Locate the cell with the specified text and output its [X, Y] center coordinate. 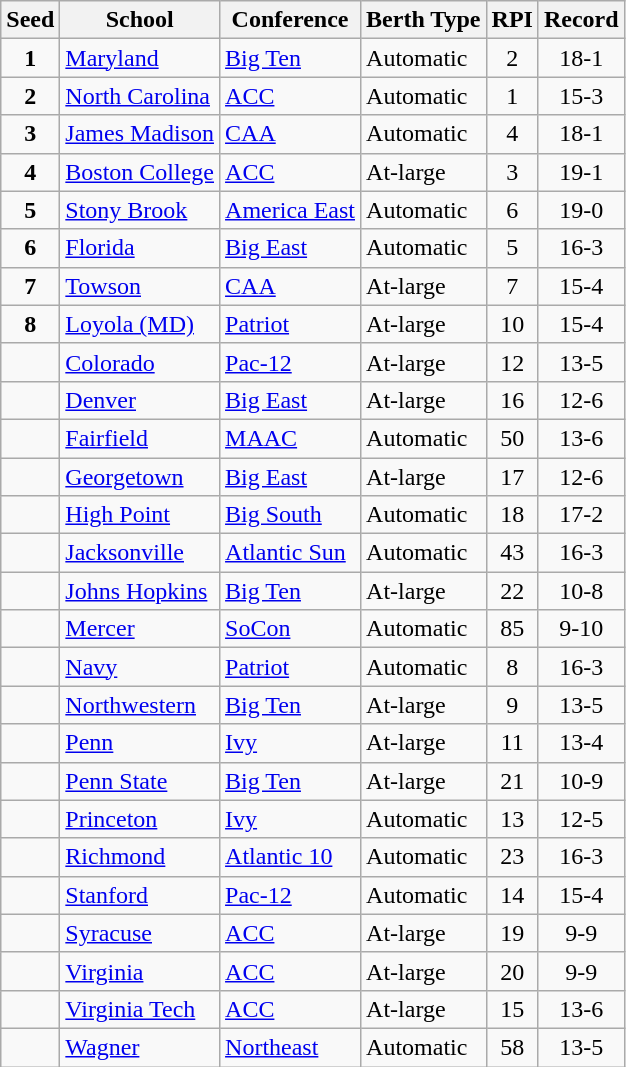
10-8 [581, 591]
11 [512, 743]
10 [512, 324]
Syracuse [140, 933]
Virginia [140, 971]
Towson [140, 286]
Navy [140, 667]
19-1 [581, 172]
MAAC [290, 438]
Northwestern [140, 705]
Stony Brook [140, 210]
18 [512, 515]
12 [512, 362]
Johns Hopkins [140, 591]
9-10 [581, 629]
RPI [512, 20]
Georgetown [140, 477]
America East [290, 210]
19 [512, 933]
9 [512, 705]
Loyola (MD) [140, 324]
SoCon [290, 629]
Maryland [140, 58]
High Point [140, 515]
19-0 [581, 210]
Big South [290, 515]
85 [512, 629]
21 [512, 781]
North Carolina [140, 96]
20 [512, 971]
James Madison [140, 134]
Northeast [290, 1047]
Princeton [140, 819]
Colorado [140, 362]
Virginia Tech [140, 1009]
43 [512, 553]
15 [512, 1009]
Penn [140, 743]
School [140, 20]
50 [512, 438]
10-9 [581, 781]
14 [512, 895]
17-2 [581, 515]
Wagner [140, 1047]
Stanford [140, 895]
Atlantic Sun [290, 553]
Fairfield [140, 438]
12-5 [581, 819]
15-3 [581, 96]
23 [512, 857]
Mercer [140, 629]
Denver [140, 400]
13 [512, 819]
13-4 [581, 743]
Jacksonville [140, 553]
Berth Type [424, 20]
Richmond [140, 857]
22 [512, 591]
Seed [30, 20]
Florida [140, 248]
Record [581, 20]
Conference [290, 20]
16 [512, 400]
Boston College [140, 172]
Penn State [140, 781]
17 [512, 477]
58 [512, 1047]
Atlantic 10 [290, 857]
